Locate the cell with the specified text and output its [X, Y] center coordinate. 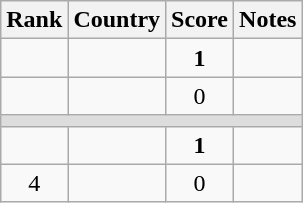
Score [200, 20]
4 [34, 183]
Rank [34, 20]
Notes [268, 20]
Country [117, 20]
